For the text-containing cell, return its midpoint in (X, Y) coordinate format. 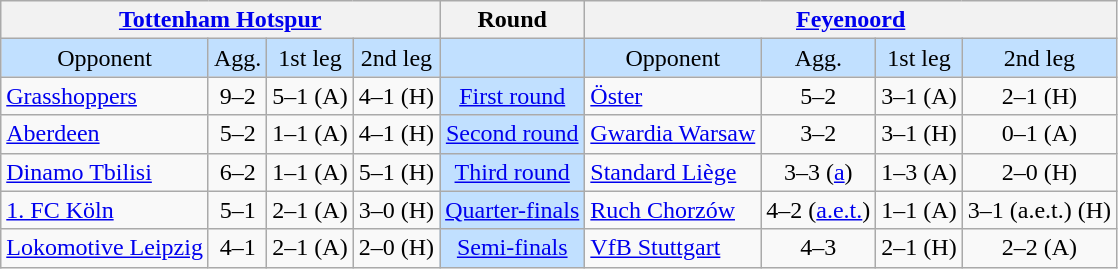
Round (512, 20)
4–3 (818, 248)
4–2 (a.e.t.) (818, 210)
5–1 (A) (310, 96)
Dinamo Tbilisi (105, 172)
3–1 (a.e.t.) (H) (1039, 210)
Quarter-finals (512, 210)
Aberdeen (105, 134)
Semi-finals (512, 248)
VfB Stuttgart (673, 248)
Feyenoord (851, 20)
3–3 (a) (818, 172)
Gwardia Warsaw (673, 134)
0–1 (A) (1039, 134)
1. FC Köln (105, 210)
9–2 (237, 96)
5–1 (237, 210)
Ruch Chorzów (673, 210)
Lokomotive Leipzig (105, 248)
3–1 (H) (919, 134)
3–1 (A) (919, 96)
1–3 (A) (919, 172)
6–2 (237, 172)
4–1 (237, 248)
3–2 (818, 134)
Second round (512, 134)
Standard Liège (673, 172)
2–2 (A) (1039, 248)
Öster (673, 96)
Third round (512, 172)
5–1 (H) (396, 172)
First round (512, 96)
Grasshoppers (105, 96)
3–0 (H) (396, 210)
Tottenham Hotspur (220, 20)
